Identify which cell holds the provided text, then report its [x, y] central coordinate. 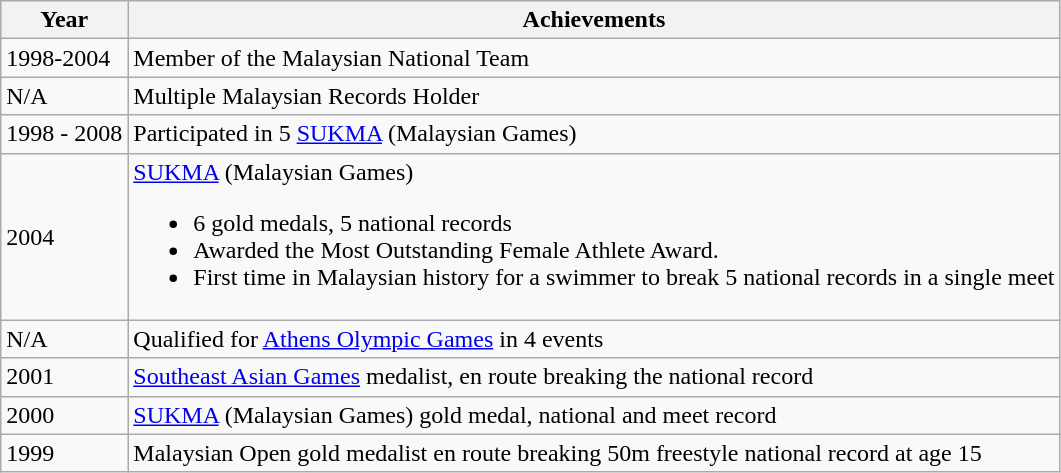
Year [64, 20]
1998 - 2008 [64, 134]
SUKMA (Malaysian Games) gold medal, national and meet record [594, 415]
Multiple Malaysian Records Holder [594, 96]
Qualified for Athens Olympic Games in 4 events [594, 339]
1999 [64, 453]
Malaysian Open gold medalist en route breaking 50m freestyle national record at age 15 [594, 453]
Southeast Asian Games medalist, en route breaking the national record [594, 377]
2000 [64, 415]
2001 [64, 377]
Participated in 5 SUKMA (Malaysian Games) [594, 134]
Member of the Malaysian National Team [594, 58]
Achievements [594, 20]
1998-2004 [64, 58]
2004 [64, 236]
